Output the (x, y) coordinate of the center of the cell containing the given text.  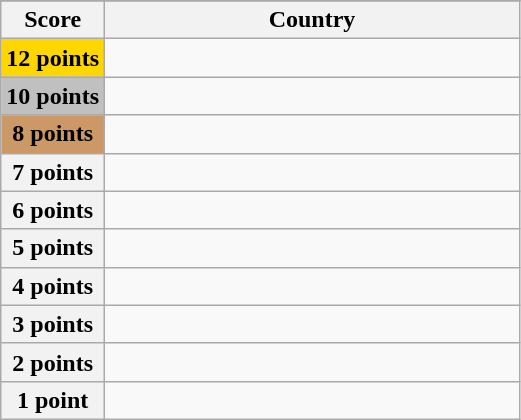
Country (312, 20)
8 points (53, 134)
12 points (53, 58)
Score (53, 20)
10 points (53, 96)
3 points (53, 324)
4 points (53, 286)
7 points (53, 172)
2 points (53, 362)
6 points (53, 210)
1 point (53, 400)
5 points (53, 248)
